For the text-containing cell, return its midpoint in (x, y) coordinate format. 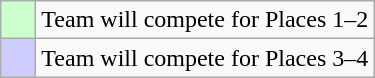
Team will compete for Places 3–4 (205, 58)
Team will compete for Places 1–2 (205, 20)
